Scan for the cell matching the given text and deliver its [x, y] coordinate at center. 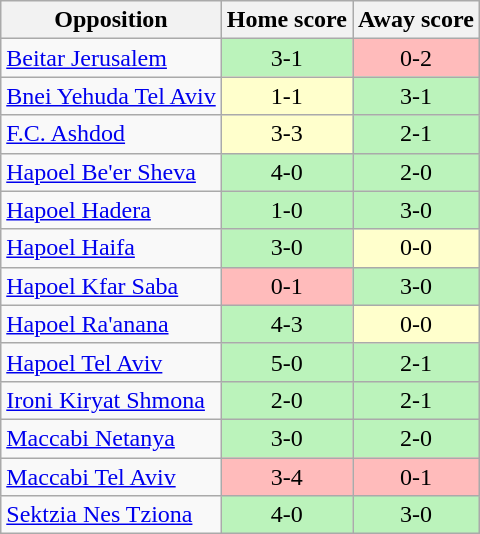
Beitar Jerusalem [111, 58]
1-0 [286, 210]
Hapoel Tel Aviv [111, 362]
5-0 [286, 362]
F.C. Ashdod [111, 134]
Hapoel Haifa [111, 248]
Hapoel Be'er Sheva [111, 172]
Hapoel Ra'anana [111, 324]
1-1 [286, 96]
Ironi Kiryat Shmona [111, 400]
3-4 [286, 477]
4-3 [286, 324]
3-3 [286, 134]
Hapoel Kfar Saba [111, 286]
Home score [286, 20]
Maccabi Tel Aviv [111, 477]
Bnei Yehuda Tel Aviv [111, 96]
Maccabi Netanya [111, 438]
Away score [416, 20]
Hapoel Hadera [111, 210]
0-2 [416, 58]
Opposition [111, 20]
Sektzia Nes Tziona [111, 515]
